Provide the [X, Y] coordinate of the cell's center where the given text is located.  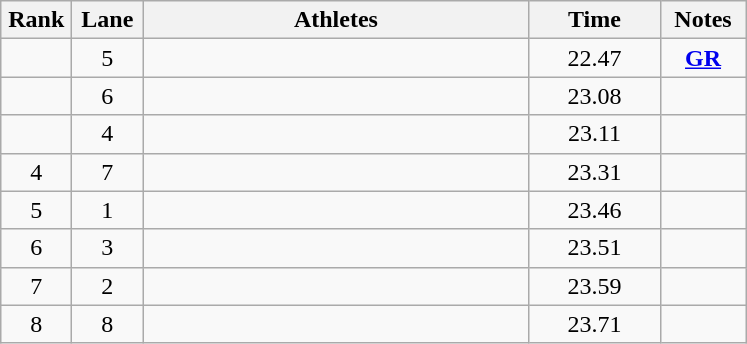
23.08 [594, 96]
Lane [108, 20]
3 [108, 248]
GR [703, 58]
23.71 [594, 324]
23.11 [594, 134]
Athletes [336, 20]
1 [108, 210]
23.31 [594, 172]
23.59 [594, 286]
23.51 [594, 248]
Time [594, 20]
Rank [36, 20]
Notes [703, 20]
2 [108, 286]
22.47 [594, 58]
23.46 [594, 210]
